Extract the (X, Y) coordinate from the center of the cell holding the provided text.  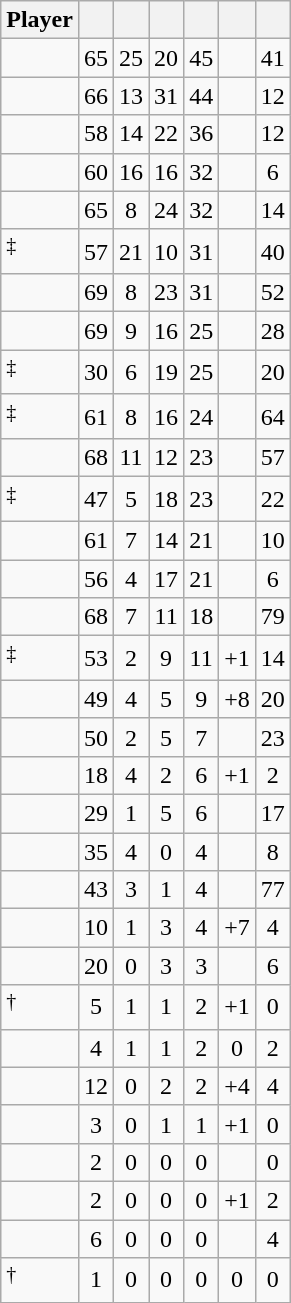
36 (202, 134)
+7 (238, 928)
64 (272, 416)
+8 (238, 699)
47 (96, 500)
60 (96, 172)
Player (40, 20)
13 (132, 96)
43 (96, 890)
45 (202, 58)
41 (272, 58)
+4 (238, 1086)
52 (272, 293)
40 (272, 252)
66 (96, 96)
53 (96, 658)
50 (96, 737)
35 (96, 852)
58 (96, 134)
44 (202, 96)
77 (272, 890)
29 (96, 813)
28 (272, 331)
56 (96, 579)
49 (96, 699)
19 (166, 372)
79 (272, 617)
30 (96, 372)
